From the cell containing the given text, extract its center point as (x, y) coordinate. 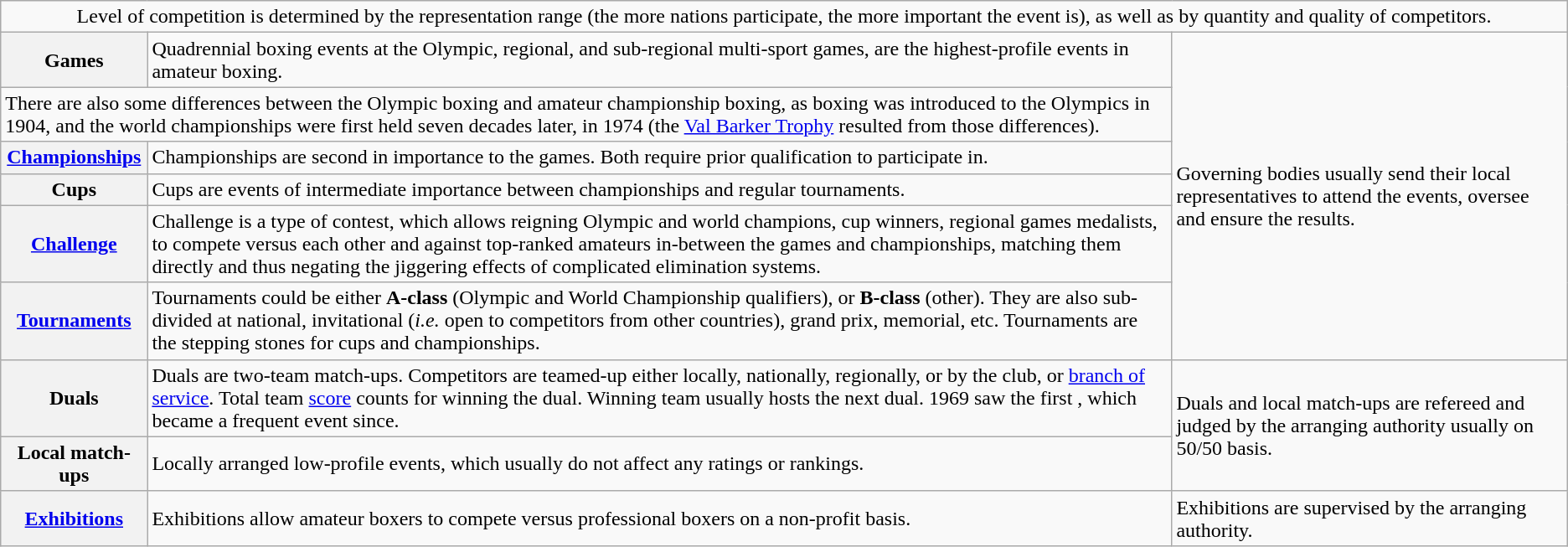
Locally arranged low-profile events, which usually do not affect any ratings or rankings. (660, 464)
Exhibitions are supervised by the arranging authority. (1369, 518)
Championships are second in importance to the games. Both require prior qualification to participate in. (660, 157)
Duals (74, 398)
Quadrennial boxing events at the Olympic, regional, and sub-regional multi-sport games, are the highest-profile events in amateur boxing. (660, 60)
Games (74, 60)
Exhibitions (74, 518)
Cups (74, 189)
Challenge (74, 244)
Championships (74, 157)
Duals and local match-ups are refereed and judged by the arranging authority usually on 50/50 basis. (1369, 426)
Tournaments (74, 321)
Governing bodies usually send their local representatives to attend the events, oversee and ensure the results. (1369, 196)
Cups are events of intermediate importance between championships and regular tournaments. (660, 189)
Exhibitions allow amateur boxers to compete versus professional boxers on a non-profit basis. (660, 518)
Local match-ups (74, 464)
